Determine the (x, y) coordinate at the center of the cell enclosing the given text.  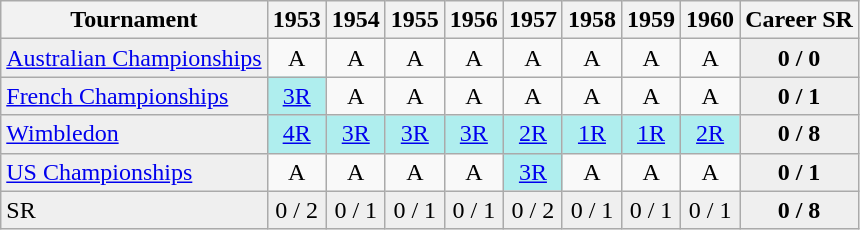
Wimbledon (134, 134)
1957 (532, 20)
1956 (474, 20)
Australian Championships (134, 58)
1955 (414, 20)
4R (296, 134)
1960 (710, 20)
1954 (356, 20)
US Championships (134, 172)
French Championships (134, 96)
1959 (652, 20)
1953 (296, 20)
0 / 0 (800, 58)
Career SR (800, 20)
1958 (592, 20)
SR (134, 210)
Tournament (134, 20)
